From the cell containing the given text, extract its center point as [x, y] coordinate. 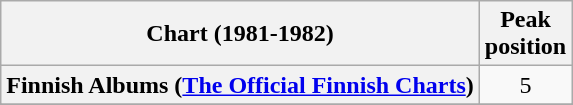
Peakposition [525, 34]
Chart (1981-1982) [240, 34]
Finnish Albums (The Official Finnish Charts) [240, 85]
5 [525, 85]
